Return (x, y) of the center of cell containing provided text 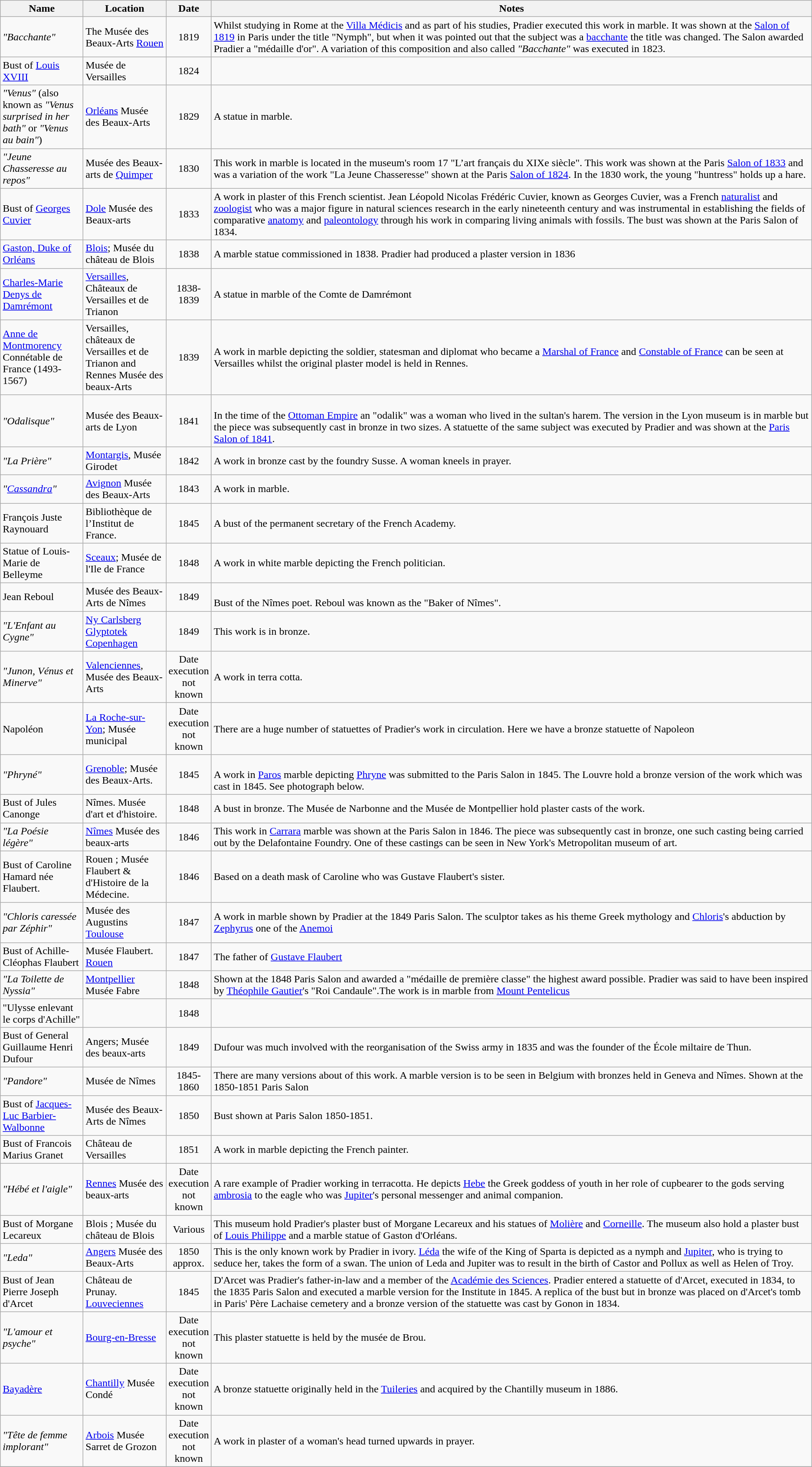
A statue in marble. (511, 117)
Gaston, Duke of Orléans (42, 254)
Bust of Caroline Hamard née Flaubert. (42, 876)
Bust of Jean Pierre Joseph d'Arcet (42, 1292)
Arbois Musée Sarret de Grozon (125, 1441)
Statue of Louis-Marie de Belleyme (42, 563)
Bust of Louis XVIII (42, 71)
This plaster statuette is held by the musée de Brou. (511, 1337)
Bust of Jules Canonge (42, 809)
Rennes Musée des beaux-arts (125, 1190)
"Tête de femme implorant" (42, 1441)
"Hébé et l'aigle" (42, 1190)
1841 (189, 421)
Bust of Jacques-Luc Barbier-Walbonne (42, 1115)
1824 (189, 71)
There are a huge number of statuettes of Pradier's work in circulation. Here we have a bronze statuette of Napoleon (511, 729)
1843 (189, 489)
1839 (189, 358)
"Chloris caressée par Zéphir" (42, 922)
A bust in bronze. The Musée de Narbonne and the Musée de Montpellier hold plaster casts of the work. (511, 809)
1819 (189, 37)
Bibliothèque de l’Institut de France. (125, 523)
Bust of the Nîmes poet. Reboul was known as the "Baker of Nîmes". (511, 597)
Bust of Georges Cuvier (42, 214)
Notes (511, 9)
"Bacchante" (42, 37)
1850 approx. (189, 1257)
The Musée des Beaux-Arts Rouen (125, 37)
A bronze statuette originally held in the Tuileries and acquired by the Chantilly museum in 1886. (511, 1389)
Montpellier Musée Fabre (125, 985)
Name (42, 9)
"Jeune Chasseresse au repos" (42, 168)
François Juste Raynouard (42, 523)
Orléans Musée des Beaux-Arts (125, 117)
A bust of the permanent secretary of the French Academy. (511, 523)
1851 (189, 1150)
Blois ; Musée du château de Blois (125, 1230)
1833 (189, 214)
The father of Gustave Flaubert (511, 956)
Grenoble; Musée des Beaux-Arts. (125, 775)
Musée Flaubert. Rouen (125, 956)
Versailles, châteaux de Versailles et de Trianon and Rennes Musée des beaux-Arts (125, 358)
Date (189, 9)
A work in plaster of a woman's head turned upwards in prayer. (511, 1441)
"Venus" (also known as "Venus surprised in her bath" or "Venus au bain") (42, 117)
Bust of Francois Marius Granet (42, 1150)
Bayadère (42, 1389)
Valenciennes, Musée des Beaux-Arts (125, 677)
"La Prière" (42, 461)
Château de Versailles (125, 1150)
Dole Musée des Beaux-arts (125, 214)
Musée des Beaux-arts de Quimper (125, 168)
A work in white marble depicting the French politician. (511, 563)
Angers Musée des Beaux-Arts (125, 1257)
"Cassandra" (42, 489)
Musée des Augustins Toulouse (125, 922)
Château de Prunay. Louveciennes (125, 1292)
Bust of General Guillaume Henri Dufour (42, 1047)
Rouen ; Musée Flaubert & d'Histoire de la Médecine. (125, 876)
Ny Carlsberg Glyptotek Copenhagen (125, 631)
"La Poésie légère" (42, 837)
Avignon Musée des Beaux-Arts (125, 489)
"L'Enfant au Cygne" (42, 631)
Nîmes Musée des beaux-arts (125, 837)
"Pandore" (42, 1081)
A statue in marble of the Comte de Damrémont (511, 294)
1845-1860 (189, 1081)
Sceaux; Musée de l'Ile de France (125, 563)
Chantilly Musée Condé (125, 1389)
Charles-Marie Denys de Damrémont (42, 294)
Bust shown at Paris Salon 1850-1851. (511, 1115)
Versailles, Châteaux de Versailles et de Trianon (125, 294)
Bourg-en-Bresse (125, 1337)
1850 (189, 1115)
"Odalisque" (42, 421)
"La Toilette de Nyssia" (42, 985)
Musée de Versailles (125, 71)
"L'amour et psyche" (42, 1337)
Bust of Morgane Lecareux (42, 1230)
"Ulysse enlevant le corps d'Achille" (42, 1013)
1838 (189, 254)
"Phryné" (42, 775)
1830 (189, 168)
1842 (189, 461)
"Leda" (42, 1257)
La Roche-sur-Yon; Musée municipal (125, 729)
Musée des Beaux-arts de Lyon (125, 421)
Anne de Montmorency Connétable de France (1493-1567) (42, 358)
Nîmes. Musée d'art et d'histoire. (125, 809)
This work is in bronze. (511, 631)
"Junon, Vénus et Minerve" (42, 677)
Angers; Musée des beaux-arts (125, 1047)
Based on a death mask of Caroline who was Gustave Flaubert's sister. (511, 876)
A work in terra cotta. (511, 677)
Various (189, 1230)
A work in marble. (511, 489)
A work in marble depicting the French painter. (511, 1150)
1829 (189, 117)
Blois; Musée du château de Blois (125, 254)
Bust of Achille-Cléophas Flaubert (42, 956)
Jean Reboul (42, 597)
1838-1839 (189, 294)
Montargis, Musée Girodet (125, 461)
Napoléon (42, 729)
A work in bronze cast by the foundry Susse. A woman kneels in prayer. (511, 461)
A marble statue commissioned in 1838. Pradier had produced a plaster version in 1836 (511, 254)
Dufour was much involved with the reorganisation of the Swiss army in 1835 and was the founder of the École miltaire de Thun. (511, 1047)
Musée de Nîmes (125, 1081)
Location (125, 9)
